Identify which cell holds the provided text, then report its [X, Y] central coordinate. 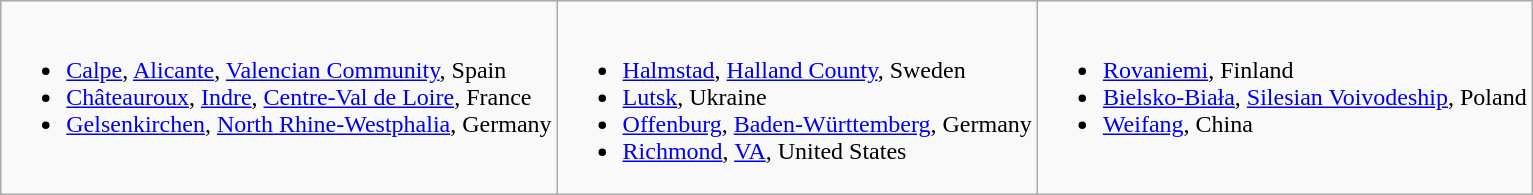
Rovaniemi, Finland Bielsko-Biała, Silesian Voivodeship, Poland Weifang, China [1284, 98]
Calpe, Alicante, Valencian Community, Spain Châteauroux, Indre, Centre-Val de Loire, France Gelsenkirchen, North Rhine-Westphalia, Germany [279, 98]
Halmstad, Halland County, Sweden Lutsk, Ukraine Offenburg, Baden-Württemberg, Germany Richmond, VA, United States [797, 98]
